Determine the [x, y] coordinate at the center of the cell enclosing the given text.  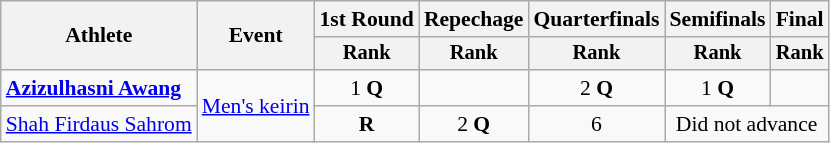
R [367, 124]
Event [256, 36]
Final [800, 19]
Azizulhasni Awang [99, 88]
Shah Firdaus Sahrom [99, 124]
Men's keirin [256, 106]
Repechage [474, 19]
1st Round [367, 19]
Semifinals [717, 19]
Athlete [99, 36]
Quarterfinals [596, 19]
Did not advance [746, 124]
6 [596, 124]
